Determine the (X, Y) coordinate at the center of the cell enclosing the given text.  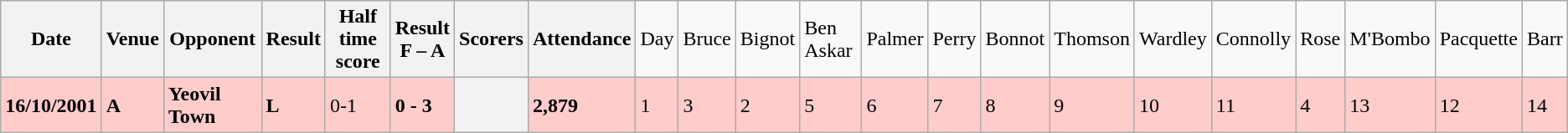
5 (831, 105)
A (132, 105)
4 (1320, 105)
Barr (1545, 39)
9 (1092, 105)
7 (955, 105)
Scorers (492, 39)
16/10/2001 (51, 105)
Pacquette (1478, 39)
ResultF – A (422, 39)
2 (767, 105)
6 (895, 105)
14 (1545, 105)
Ben Askar (831, 39)
Bonnot (1015, 39)
Connolly (1253, 39)
8 (1015, 105)
2,879 (581, 105)
Bruce (707, 39)
13 (1390, 105)
11 (1253, 105)
Half time score (358, 39)
Palmer (895, 39)
Opponent (213, 39)
Bignot (767, 39)
Perry (955, 39)
Wardley (1173, 39)
Date (51, 39)
Venue (132, 39)
Rose (1320, 39)
10 (1173, 105)
Result (293, 39)
L (293, 105)
1 (657, 105)
Attendance (581, 39)
12 (1478, 105)
M'Bombo (1390, 39)
0-1 (358, 105)
3 (707, 105)
Day (657, 39)
0 - 3 (422, 105)
Thomson (1092, 39)
Yeovil Town (213, 105)
